Extract the [x, y] coordinate from the center of the cell holding the provided text.  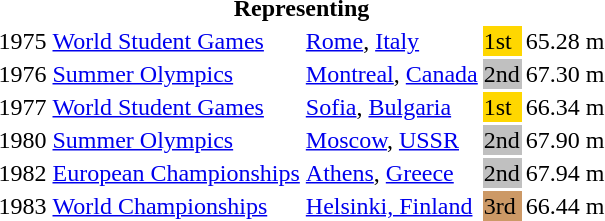
3rd [502, 206]
Sofia, Bulgaria [392, 107]
Helsinki, Finland [392, 206]
Rome, Italy [392, 41]
Moscow, USSR [392, 140]
Montreal, Canada [392, 74]
World Championships [176, 206]
European Championships [176, 173]
Athens, Greece [392, 173]
